Identify which cell holds the provided text, then report its [X, Y] central coordinate. 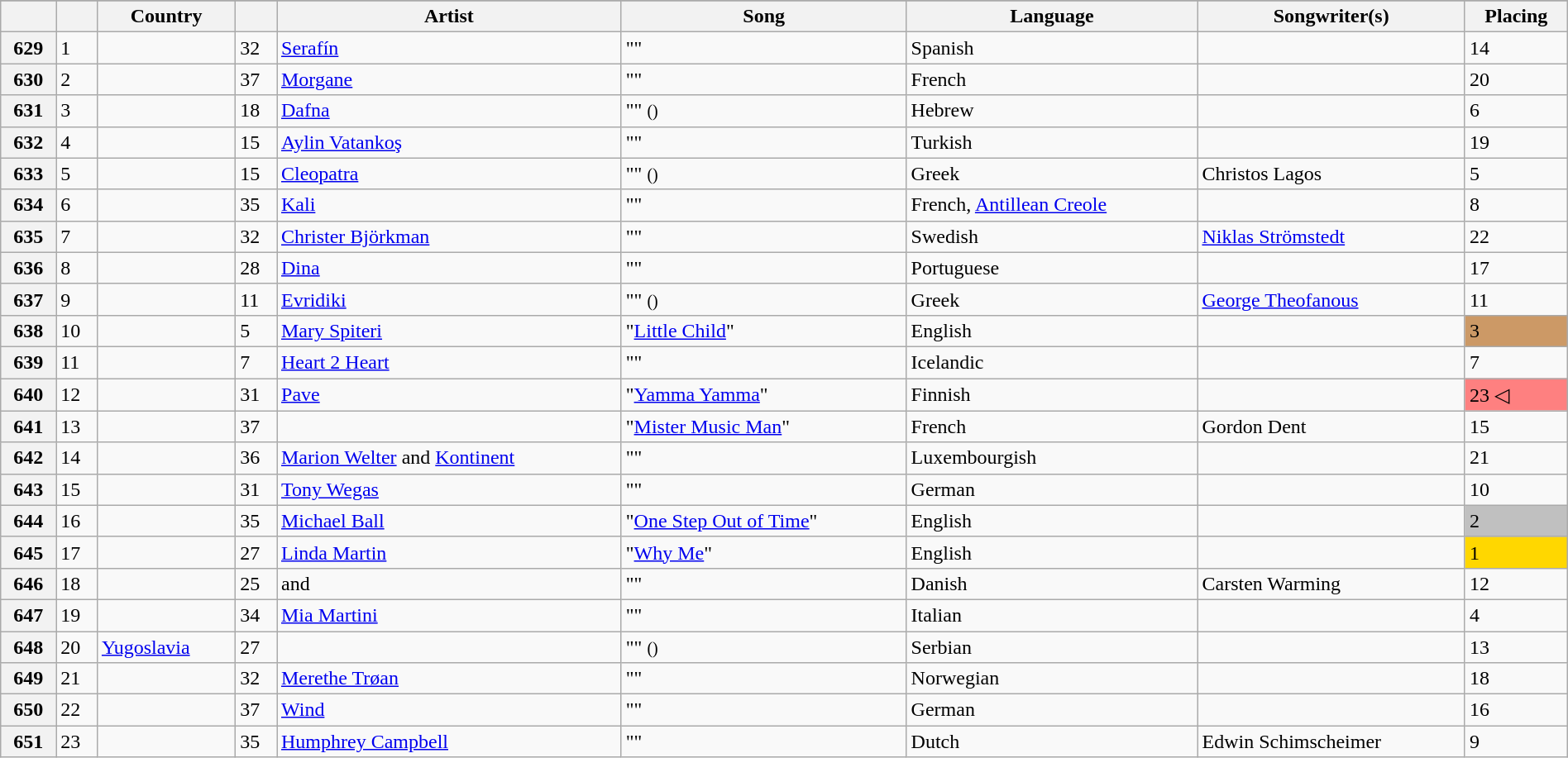
36 [256, 458]
Mia Martini [448, 615]
Norwegian [1052, 679]
French, Antillean Creole [1052, 205]
25 [256, 584]
Song [764, 17]
631 [28, 111]
Finnish [1052, 395]
Serbian [1052, 647]
Morgane [448, 79]
Christer Björkman [448, 236]
651 [28, 741]
645 [28, 552]
Danish [1052, 584]
Kali [448, 205]
"Little Child" [764, 331]
"Why Me" [764, 552]
and [448, 584]
"One Step Out of Time" [764, 521]
Dafna [448, 111]
647 [28, 615]
649 [28, 679]
"Yamma Yamma" [764, 395]
23 ◁ [1516, 395]
Wind [448, 710]
Carsten Warming [1331, 584]
636 [28, 268]
646 [28, 584]
Edwin Schimscheimer [1331, 741]
34 [256, 615]
643 [28, 489]
Evridiki [448, 299]
Gordon Dent [1331, 427]
642 [28, 458]
Heart 2 Heart [448, 362]
Italian [1052, 615]
Cleopatra [448, 174]
Michael Ball [448, 521]
Spanish [1052, 48]
Placing [1516, 17]
Aylin Vatankoş [448, 142]
Hebrew [1052, 111]
640 [28, 395]
Marion Welter and Kontinent [448, 458]
641 [28, 427]
Songwriter(s) [1331, 17]
635 [28, 236]
Luxembourgish [1052, 458]
Dina [448, 268]
Christos Lagos [1331, 174]
634 [28, 205]
"Mister Music Man" [764, 427]
Dutch [1052, 741]
633 [28, 174]
630 [28, 79]
Portuguese [1052, 268]
Artist [448, 17]
629 [28, 48]
23 [77, 741]
Niklas Strömstedt [1331, 236]
639 [28, 362]
Country [165, 17]
Turkish [1052, 142]
Language [1052, 17]
Tony Wegas [448, 489]
637 [28, 299]
Yugoslavia [165, 647]
Serafín [448, 48]
648 [28, 647]
638 [28, 331]
632 [28, 142]
Linda Martin [448, 552]
Pave [448, 395]
Merethe Trøan [448, 679]
Humphrey Campbell [448, 741]
Icelandic [1052, 362]
Swedish [1052, 236]
28 [256, 268]
650 [28, 710]
Mary Spiteri [448, 331]
George Theofanous [1331, 299]
644 [28, 521]
